Output the [X, Y] coordinate of the center of the cell containing the given text.  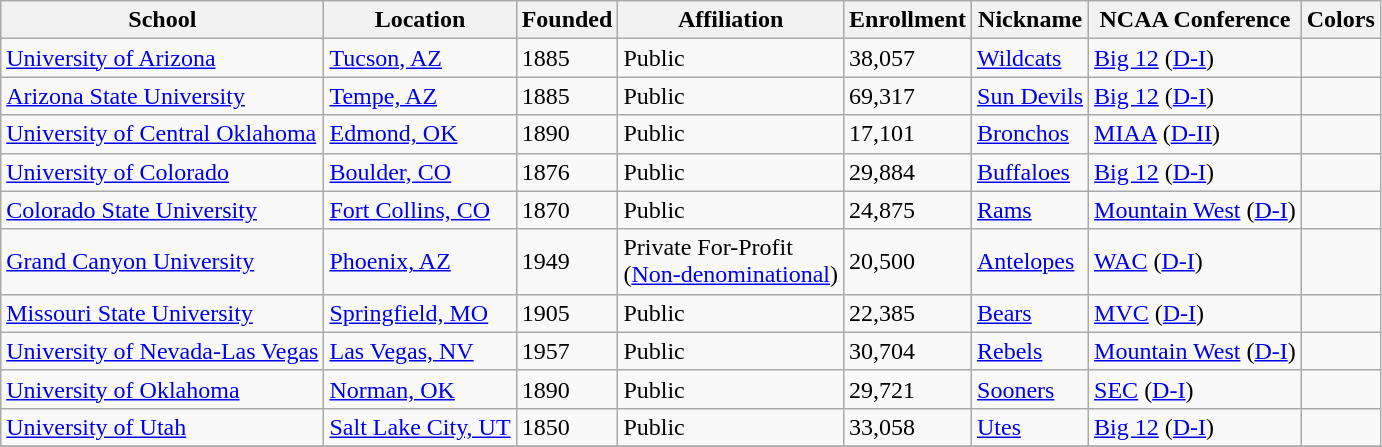
Grand Canyon University [162, 262]
Phoenix, AZ [420, 262]
Enrollment [908, 20]
Antelopes [1030, 262]
Utes [1030, 427]
University of Oklahoma [162, 389]
1870 [567, 210]
Arizona State University [162, 96]
Edmond, OK [420, 134]
Missouri State University [162, 313]
Bronchos [1030, 134]
University of Utah [162, 427]
1949 [567, 262]
29,884 [908, 172]
69,317 [908, 96]
33,058 [908, 427]
Springfield, MO [420, 313]
Fort Collins, CO [420, 210]
24,875 [908, 210]
22,385 [908, 313]
Salt Lake City, UT [420, 427]
Norman, OK [420, 389]
Colorado State University [162, 210]
Rams [1030, 210]
MIAA (D-II) [1196, 134]
Tucson, AZ [420, 58]
38,057 [908, 58]
NCAA Conference [1196, 20]
Nickname [1030, 20]
Sun Devils [1030, 96]
Private For-Profit(Non-denominational) [731, 262]
Boulder, CO [420, 172]
University of Central Oklahoma [162, 134]
WAC (D-I) [1196, 262]
Wildcats [1030, 58]
Tempe, AZ [420, 96]
Buffaloes [1030, 172]
Location [420, 20]
29,721 [908, 389]
MVC (D-I) [1196, 313]
1957 [567, 351]
30,704 [908, 351]
University of Arizona [162, 58]
Las Vegas, NV [420, 351]
17,101 [908, 134]
Sooners [1030, 389]
1876 [567, 172]
20,500 [908, 262]
Bears [1030, 313]
Founded [567, 20]
University of Colorado [162, 172]
1905 [567, 313]
SEC (D-I) [1196, 389]
Affiliation [731, 20]
University of Nevada-Las Vegas [162, 351]
Colors [1340, 20]
School [162, 20]
1850 [567, 427]
Rebels [1030, 351]
